Provide the (X, Y) coordinate of the cell's center where the given text is located.  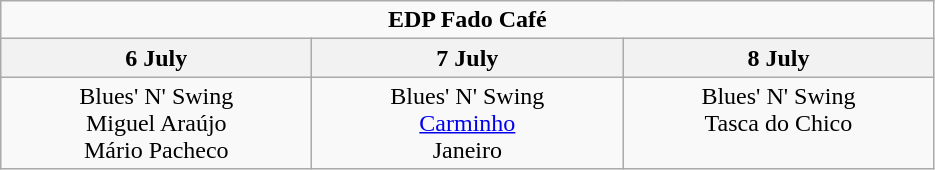
Blues' N' SwingTasca do Chico (778, 123)
Blues' N' SwingCarminhoJaneiro (468, 123)
Blues' N' SwingMiguel AraújoMário Pacheco (156, 123)
8 July (778, 58)
6 July (156, 58)
EDP Fado Café (468, 20)
7 July (468, 58)
